For the text-containing cell, return its midpoint in [X, Y] coordinate format. 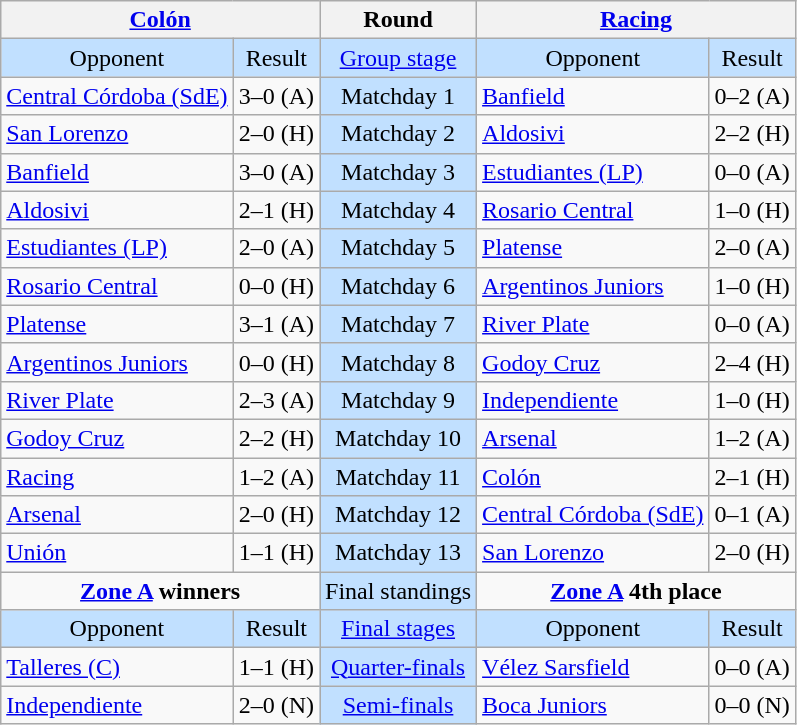
3–1 (A) [276, 324]
Matchday 5 [398, 248]
Matchday 9 [398, 400]
Matchday 4 [398, 210]
Semi-finals [398, 705]
Matchday 2 [398, 134]
Matchday 13 [398, 553]
Quarter-finals [398, 667]
Matchday 12 [398, 515]
Boca Juniors [593, 705]
0–1 (A) [752, 515]
0–0 (N) [752, 705]
2–4 (H) [752, 362]
Zone A winners [160, 591]
Matchday 10 [398, 438]
Matchday 3 [398, 172]
Vélez Sarsfield [593, 667]
Matchday 1 [398, 96]
Matchday 11 [398, 477]
Zone A 4th place [636, 591]
Talleres (C) [117, 667]
2–3 (A) [276, 400]
Final stages [398, 629]
Final standings [398, 591]
Unión [117, 553]
Matchday 7 [398, 324]
Matchday 6 [398, 286]
Matchday 8 [398, 362]
0–2 (A) [752, 96]
Round [398, 20]
Group stage [398, 58]
2–0 (N) [276, 705]
